Find where the given text appears and provide that cell's center as [x, y] coordinate. 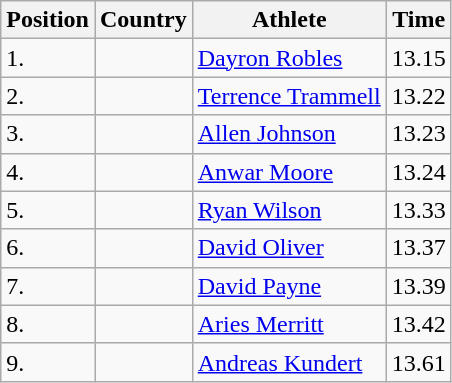
13.24 [418, 172]
Allen Johnson [289, 134]
13.42 [418, 324]
1. [48, 58]
David Oliver [289, 248]
Athlete [289, 20]
13.33 [418, 210]
Anwar Moore [289, 172]
13.37 [418, 248]
8. [48, 324]
9. [48, 362]
Country [143, 20]
13.23 [418, 134]
13.22 [418, 96]
Terrence Trammell [289, 96]
2. [48, 96]
13.15 [418, 58]
7. [48, 286]
Time [418, 20]
6. [48, 248]
Andreas Kundert [289, 362]
13.39 [418, 286]
Aries Merritt [289, 324]
13.61 [418, 362]
David Payne [289, 286]
3. [48, 134]
4. [48, 172]
5. [48, 210]
Ryan Wilson [289, 210]
Position [48, 20]
Dayron Robles [289, 58]
